Pinpoint the cell where the given text exists, returning its [x, y] midpoint coordinate. 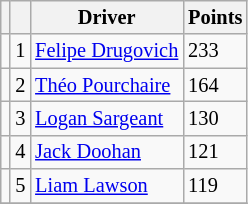
5 [20, 186]
Points [215, 17]
119 [215, 186]
130 [215, 118]
121 [215, 152]
1 [20, 51]
4 [20, 152]
Liam Lawson [106, 186]
Logan Sargeant [106, 118]
Driver [106, 17]
Jack Doohan [106, 152]
3 [20, 118]
233 [215, 51]
164 [215, 85]
Felipe Drugovich [106, 51]
2 [20, 85]
Théo Pourchaire [106, 85]
